Find where the given text appears and provide that cell's center as [X, Y] coordinate. 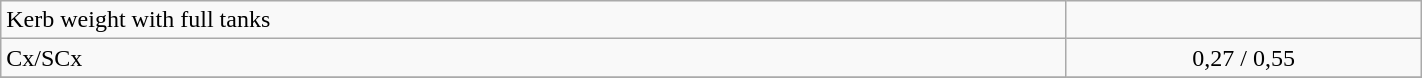
Cx/SCx [534, 58]
Kerb weight with full tanks [534, 20]
0,27 / 0,55 [1244, 58]
